Provide the [x, y] coordinate of the cell's center where the given text is located.  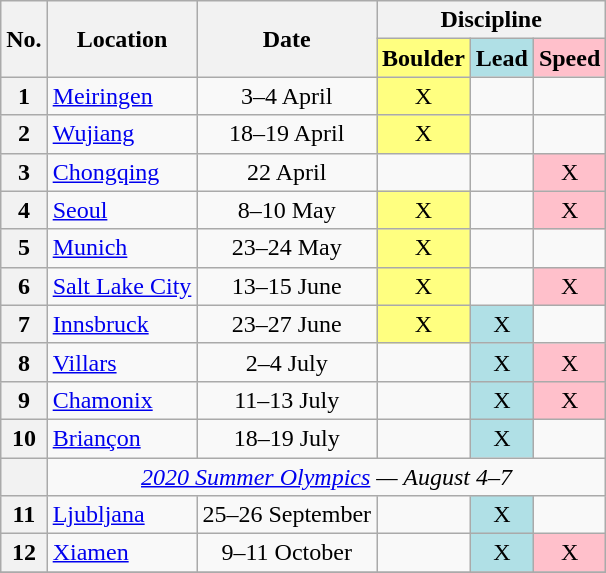
3 [24, 172]
18–19 July [287, 438]
Chongqing [122, 172]
11–13 July [287, 400]
5 [24, 248]
Location [122, 39]
Chamonix [122, 400]
11 [24, 515]
8 [24, 362]
9 [24, 400]
Wujiang [122, 134]
Speed [569, 58]
Munich [122, 248]
22 April [287, 172]
Briançon [122, 438]
23–27 June [287, 324]
9–11 October [287, 553]
23–24 May [287, 248]
7 [24, 324]
2 [24, 134]
Villars [122, 362]
2020 Summer Olympics — August 4–7 [326, 477]
18–19 April [287, 134]
1 [24, 96]
12 [24, 553]
Date [287, 39]
10 [24, 438]
13–15 June [287, 286]
Meiringen [122, 96]
8–10 May [287, 210]
3–4 April [287, 96]
4 [24, 210]
25–26 September [287, 515]
No. [24, 39]
Seoul [122, 210]
Lead [502, 58]
6 [24, 286]
Innsbruck [122, 324]
Salt Lake City [122, 286]
Xiamen [122, 553]
Ljubljana [122, 515]
2–4 July [287, 362]
Boulder [424, 58]
Discipline [492, 20]
